Capture the cell that displays the provided text and extract its (x, y) central coordinate. 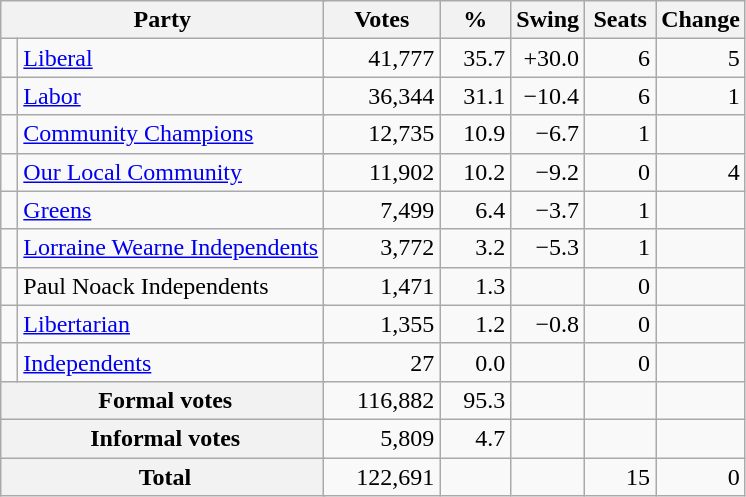
5,809 (382, 438)
4 (701, 172)
1.2 (476, 324)
Greens (171, 210)
−10.4 (548, 96)
0.0 (476, 362)
122,691 (382, 477)
Paul Noack Independents (171, 286)
Lorraine Wearne Independents (171, 248)
10.2 (476, 172)
3,772 (382, 248)
11,902 (382, 172)
27 (382, 362)
10.9 (476, 134)
4.7 (476, 438)
Formal votes (162, 400)
31.1 (476, 96)
1,355 (382, 324)
Seats (620, 20)
Change (701, 20)
1.3 (476, 286)
−3.7 (548, 210)
Swing (548, 20)
Votes (382, 20)
Our Local Community (171, 172)
6.4 (476, 210)
Libertarian (171, 324)
41,777 (382, 58)
35.7 (476, 58)
+30.0 (548, 58)
3.2 (476, 248)
−6.7 (548, 134)
Independents (171, 362)
36,344 (382, 96)
Labor (171, 96)
Party (162, 20)
95.3 (476, 400)
7,499 (382, 210)
15 (620, 477)
Liberal (171, 58)
Community Champions (171, 134)
Total (162, 477)
12,735 (382, 134)
5 (701, 58)
−0.8 (548, 324)
1,471 (382, 286)
Informal votes (162, 438)
−5.3 (548, 248)
−9.2 (548, 172)
116,882 (382, 400)
% (476, 20)
